Return the (x, y) coordinate for the center point of the cell that contains the specified text.  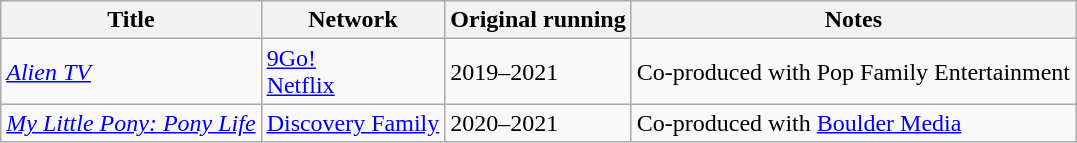
My Little Pony: Pony Life (131, 123)
Notes (853, 20)
Network (353, 20)
Original running (538, 20)
2019–2021 (538, 72)
9Go!Netflix (353, 72)
2020–2021 (538, 123)
Discovery Family (353, 123)
Co-produced with Pop Family Entertainment (853, 72)
Alien TV (131, 72)
Title (131, 20)
Co-produced with Boulder Media (853, 123)
